Find where the given text appears and provide that cell's center as (X, Y) coordinate. 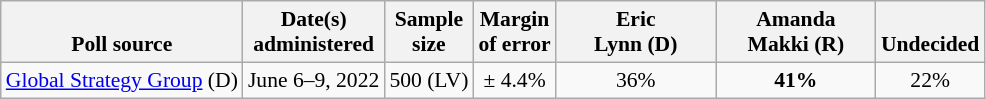
36% (636, 80)
22% (930, 80)
Date(s)administered (314, 32)
Samplesize (428, 32)
Marginof error (514, 32)
Global Strategy Group (D) (122, 80)
EricLynn (D) (636, 32)
Undecided (930, 32)
41% (796, 80)
June 6–9, 2022 (314, 80)
500 (LV) (428, 80)
AmandaMakki (R) (796, 32)
Poll source (122, 32)
± 4.4% (514, 80)
